Detect which cell encompasses the target text, then output its [X, Y] center coordinate. 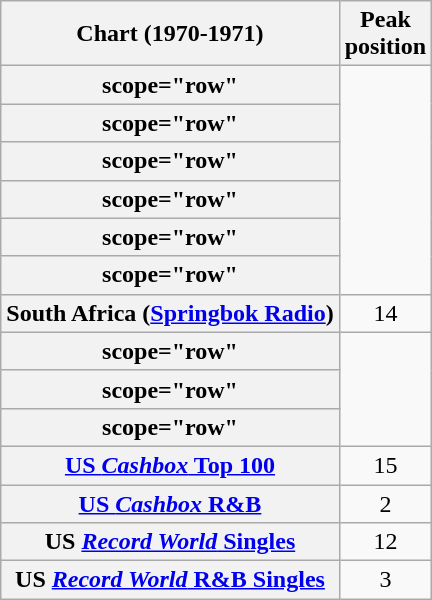
Chart (1970-1971) [170, 34]
Peakposition [385, 34]
US Record World R&B Singles [170, 580]
15 [385, 465]
South Africa (Springbok Radio) [170, 313]
3 [385, 580]
12 [385, 542]
US Record World Singles [170, 542]
2 [385, 503]
US Cashbox R&B [170, 503]
US Cashbox Top 100 [170, 465]
14 [385, 313]
